Capture the cell that displays the provided text and extract its [x, y] central coordinate. 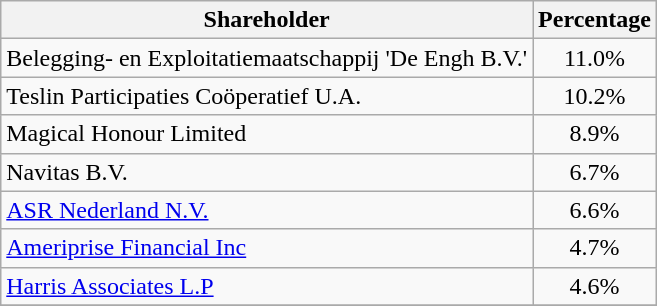
4.6% [595, 286]
Harris Associates L.P [267, 286]
10.2% [595, 96]
Teslin Participaties Coöperatief U.A. [267, 96]
Magical Honour Limited [267, 134]
Shareholder [267, 20]
6.6% [595, 210]
ASR Nederland N.V. [267, 210]
4.7% [595, 248]
Ameriprise Financial Inc [267, 248]
Percentage [595, 20]
8.9% [595, 134]
Belegging- en Exploitatiemaatschappij 'De Engh B.V.' [267, 58]
Navitas B.V. [267, 172]
11.0% [595, 58]
6.7% [595, 172]
